Identify which cell holds the provided text, then report its (x, y) central coordinate. 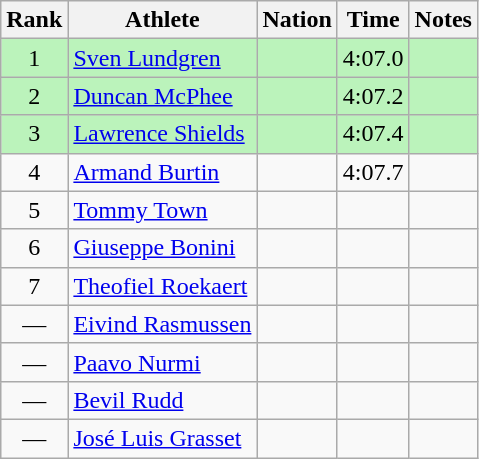
4:07.7 (373, 172)
5 (34, 210)
Notes (443, 20)
3 (34, 134)
Paavo Nurmi (162, 362)
2 (34, 96)
Armand Burtin (162, 172)
Lawrence Shields (162, 134)
7 (34, 286)
José Luis Grasset (162, 438)
4:07.2 (373, 96)
1 (34, 58)
4:07.0 (373, 58)
4:07.4 (373, 134)
4 (34, 172)
Giuseppe Bonini (162, 248)
6 (34, 248)
Rank (34, 20)
Bevil Rudd (162, 400)
Theofiel Roekaert (162, 286)
Sven Lundgren (162, 58)
Nation (297, 20)
Athlete (162, 20)
Eivind Rasmussen (162, 324)
Duncan McPhee (162, 96)
Time (373, 20)
Tommy Town (162, 210)
